Output the (X, Y) coordinate of the center of the cell containing the given text.  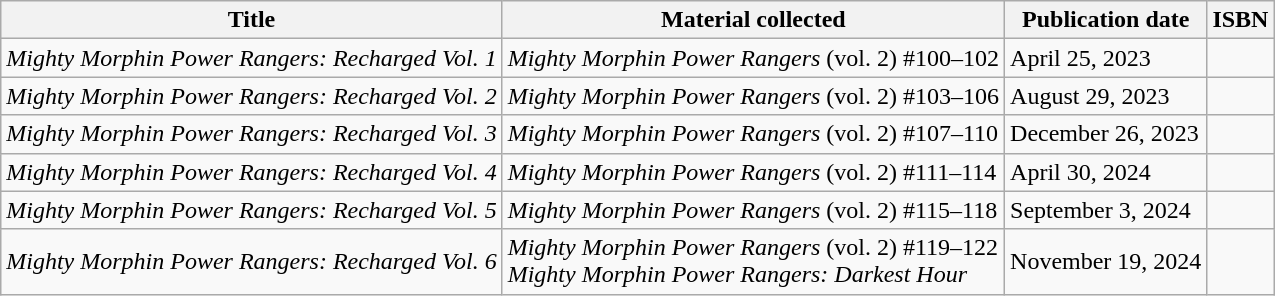
November 19, 2024 (1106, 262)
Mighty Morphin Power Rangers (vol. 2) #115–118 (753, 210)
Mighty Morphin Power Rangers (vol. 2) #119–122Mighty Morphin Power Rangers: Darkest Hour (753, 262)
April 30, 2024 (1106, 172)
Mighty Morphin Power Rangers (vol. 2) #100–102 (753, 58)
Mighty Morphin Power Rangers: Recharged Vol. 2 (252, 96)
Title (252, 20)
September 3, 2024 (1106, 210)
Mighty Morphin Power Rangers: Recharged Vol. 4 (252, 172)
Publication date (1106, 20)
April 25, 2023 (1106, 58)
Mighty Morphin Power Rangers: Recharged Vol. 3 (252, 134)
Mighty Morphin Power Rangers (vol. 2) #111–114 (753, 172)
Mighty Morphin Power Rangers: Recharged Vol. 1 (252, 58)
December 26, 2023 (1106, 134)
Mighty Morphin Power Rangers: Recharged Vol. 6 (252, 262)
Material collected (753, 20)
ISBN (1240, 20)
Mighty Morphin Power Rangers: Recharged Vol. 5 (252, 210)
Mighty Morphin Power Rangers (vol. 2) #107–110 (753, 134)
August 29, 2023 (1106, 96)
Mighty Morphin Power Rangers (vol. 2) #103–106 (753, 96)
